Output the (x, y) coordinate of the center of the cell containing the given text.  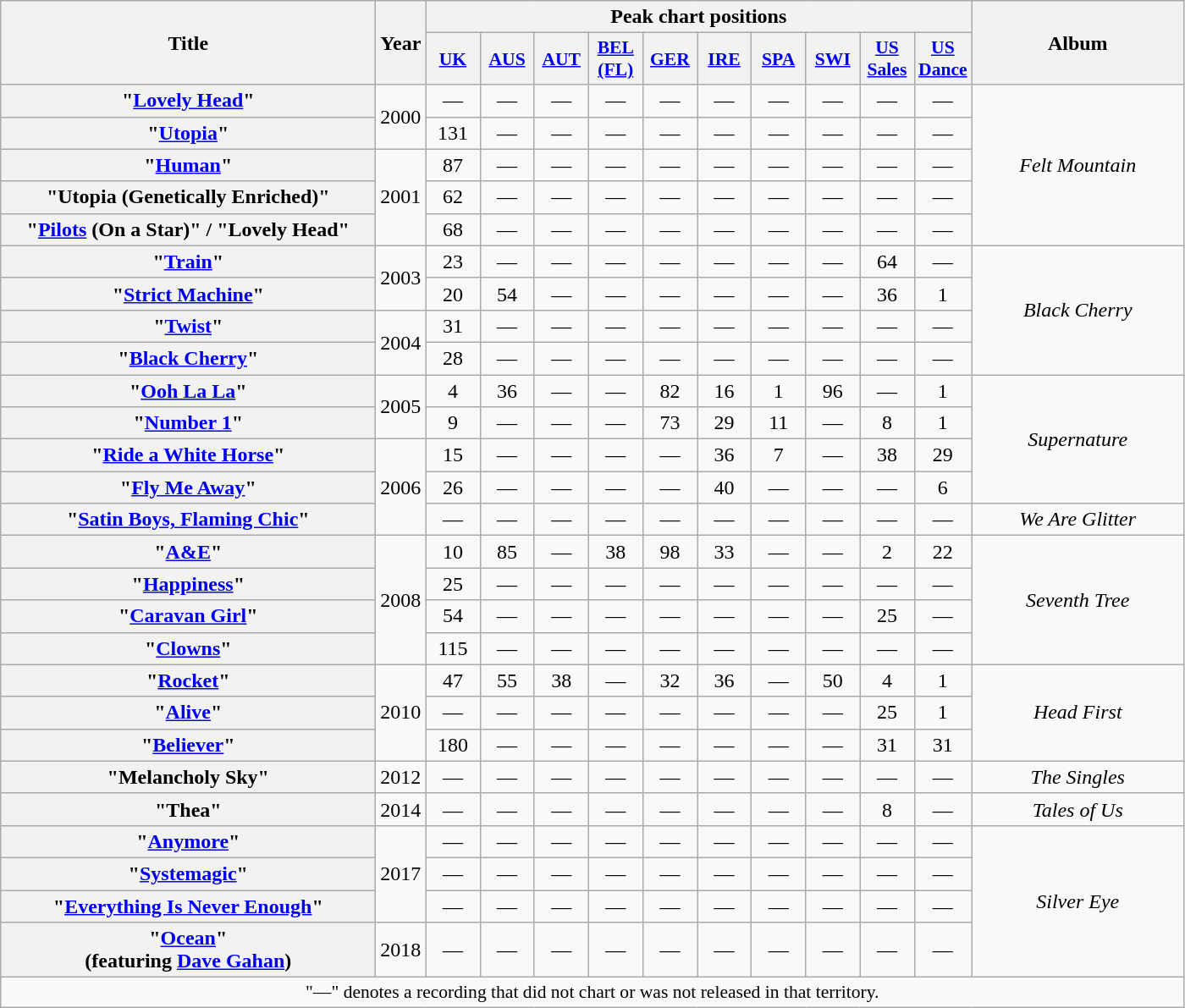
16 (725, 390)
2005 (401, 406)
15 (453, 455)
Felt Mountain (1078, 165)
2008 (401, 600)
6 (943, 487)
87 (453, 165)
Silver Eye (1078, 901)
180 (453, 745)
"Thea" (188, 809)
2014 (401, 809)
2000 (401, 117)
28 (453, 358)
The Singles (1078, 777)
73 (670, 423)
IRE (725, 59)
"Rocket" (188, 680)
64 (887, 262)
Tales of Us (1078, 809)
"Lovely Head" (188, 101)
82 (670, 390)
USSales (887, 59)
SWI (833, 59)
47 (453, 680)
"Human" (188, 165)
"Number 1" (188, 423)
"Utopia (Genetically Enriched)" (188, 197)
62 (453, 197)
98 (670, 552)
Peak chart positions (699, 17)
AUT (561, 59)
26 (453, 487)
AUS (507, 59)
"Clowns" (188, 648)
Title (188, 42)
"Everything Is Never Enough" (188, 906)
2017 (401, 873)
22 (943, 552)
"Believer" (188, 745)
10 (453, 552)
"—" denotes a recording that did not chart or was not released in that territory. (592, 993)
"Utopia" (188, 133)
85 (507, 552)
"Caravan Girl" (188, 616)
Year (401, 42)
2003 (401, 278)
9 (453, 423)
2 (887, 552)
"Satin Boys, Flaming Chic" (188, 520)
50 (833, 680)
20 (453, 294)
32 (670, 680)
We Are Glitter (1078, 520)
"Train" (188, 262)
2006 (401, 487)
115 (453, 648)
"Black Cherry" (188, 358)
Black Cherry (1078, 310)
USDance (943, 59)
Album (1078, 42)
SPA (779, 59)
"Happiness" (188, 584)
"Ocean" (featuring Dave Gahan) (188, 950)
"Systemagic" (188, 873)
"A&E" (188, 552)
7 (779, 455)
"Ride a White Horse" (188, 455)
Supernature (1078, 438)
"Twist" (188, 326)
Head First (1078, 713)
BEL(FL) (615, 59)
2018 (401, 950)
"Anymore" (188, 841)
2010 (401, 713)
2004 (401, 342)
Seventh Tree (1078, 600)
"Fly Me Away" (188, 487)
2001 (401, 197)
"Ooh La La" (188, 390)
23 (453, 262)
33 (725, 552)
96 (833, 390)
2012 (401, 777)
40 (725, 487)
GER (670, 59)
UK (453, 59)
"Melancholy Sky" (188, 777)
"Alive" (188, 713)
131 (453, 133)
"Pilots (On a Star)" / "Lovely Head" (188, 229)
55 (507, 680)
11 (779, 423)
"Strict Machine" (188, 294)
68 (453, 229)
